Provide the (x, y) coordinate of the cell's center where the given text is located.  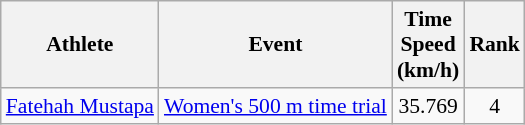
Event (276, 44)
35.769 (428, 106)
Rank (494, 44)
Athlete (80, 44)
Women's 500 m time trial (276, 106)
Fatehah Mustapa (80, 106)
4 (494, 106)
TimeSpeed(km/h) (428, 44)
